Output the (x, y) coordinate of the center of the cell containing the given text.  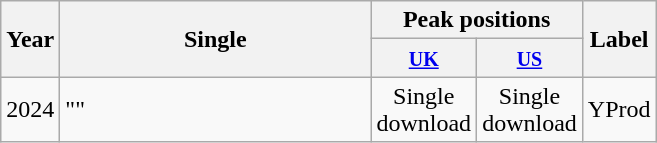
"" (216, 110)
Label (619, 39)
Single (216, 39)
UK (424, 58)
YProd (619, 110)
US (530, 58)
Year (30, 39)
Peak positions (476, 20)
2024 (30, 110)
